Capture the cell that displays the provided text and extract its (X, Y) central coordinate. 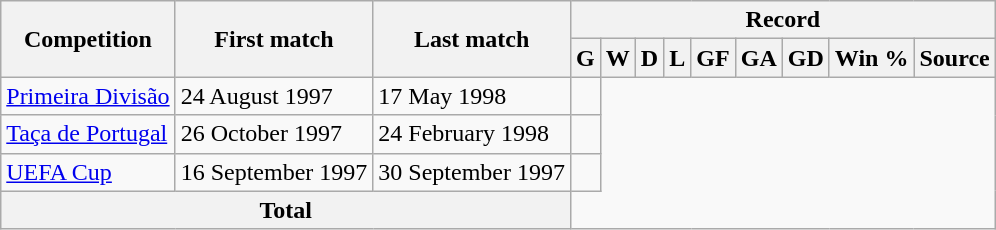
L (678, 58)
First match (274, 39)
24 August 1997 (274, 96)
GF (713, 58)
16 September 1997 (274, 172)
26 October 1997 (274, 134)
Record (784, 20)
24 February 1998 (472, 134)
Win % (872, 58)
UEFA Cup (88, 172)
G (586, 58)
Last match (472, 39)
17 May 1998 (472, 96)
30 September 1997 (472, 172)
GA (758, 58)
GD (806, 58)
Total (286, 210)
Taça de Portugal (88, 134)
Primeira Divisão (88, 96)
Competition (88, 39)
D (649, 58)
W (618, 58)
Source (954, 58)
